For the text-containing cell, return its midpoint in [x, y] coordinate format. 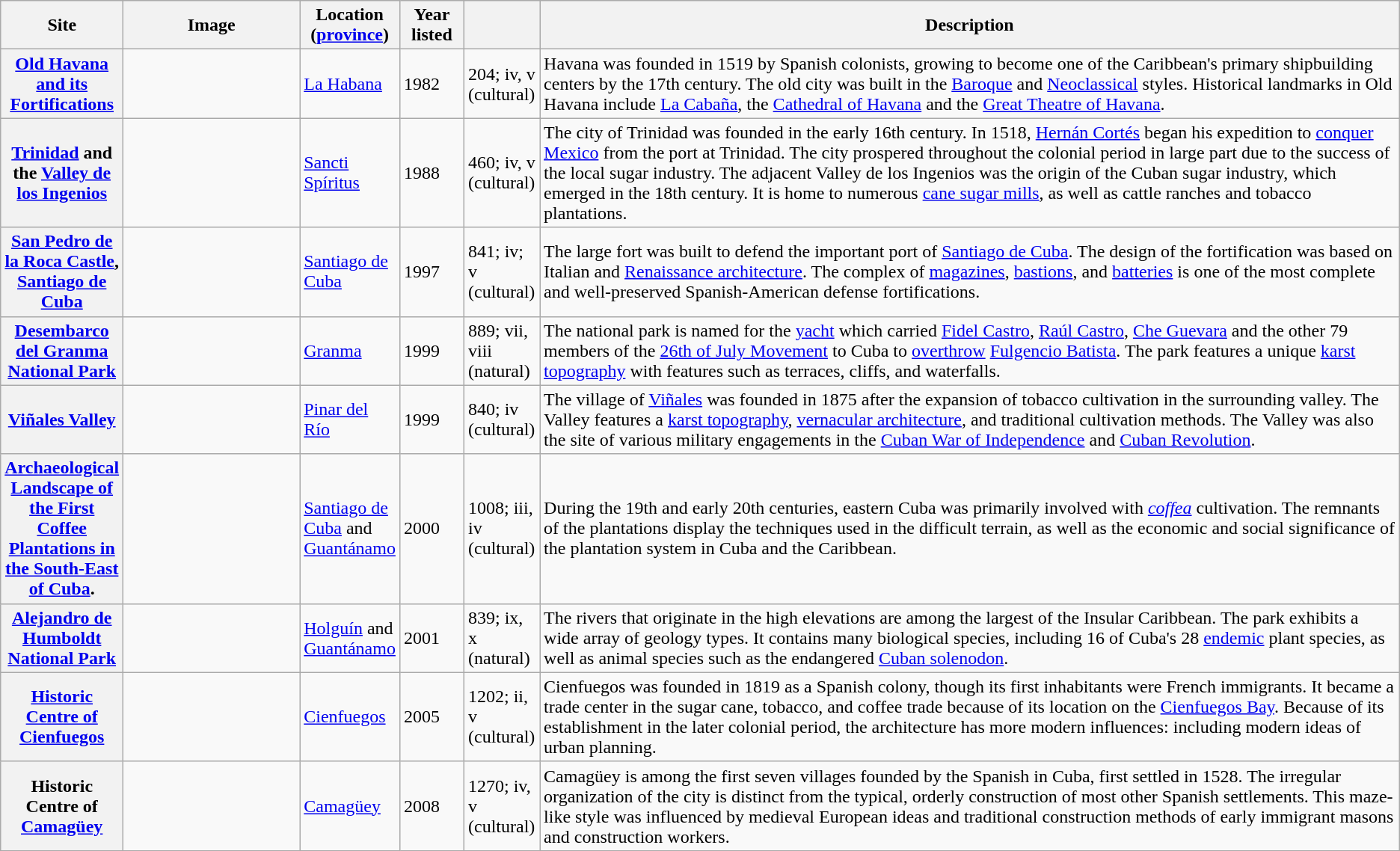
839; ix, x (natural) [501, 638]
Historic Centre of Cienfuegos [62, 716]
Old Havana and its Fortifications [62, 84]
204; iv, v (cultural) [501, 84]
Year listed [432, 25]
1270; iv, v (cultural) [501, 806]
Trinidad and the Valley de los Ingenios [62, 173]
2000 [432, 529]
1997 [432, 272]
Viñales Valley [62, 420]
Image [212, 25]
841; iv; v (cultural) [501, 272]
Santiago de Cuba and Guantánamo [350, 529]
Santiago de Cuba [350, 272]
Archaeological Landscape of the First Coffee Plantations in the South-East of Cuba. [62, 529]
Holguín and Guantánamo [350, 638]
Site [62, 25]
Desembarco del Granma National Park [62, 351]
1988 [432, 173]
Description [970, 25]
1202; ii, v (cultural) [501, 716]
La Habana [350, 84]
Granma [350, 351]
889; vii, viii (natural) [501, 351]
2008 [432, 806]
2001 [432, 638]
San Pedro de la Roca Castle, Santiago de Cuba [62, 272]
Pinar del Río [350, 420]
1008; iii, iv (cultural) [501, 529]
840; iv (cultural) [501, 420]
Camagüey [350, 806]
460; iv, v (cultural) [501, 173]
2005 [432, 716]
Historic Centre of Camagüey [62, 806]
1982 [432, 84]
Cienfuegos [350, 716]
Sancti Spíritus [350, 173]
Alejandro de Humboldt National Park [62, 638]
Location (province) [350, 25]
